Identify which cell holds the provided text, then report its (x, y) central coordinate. 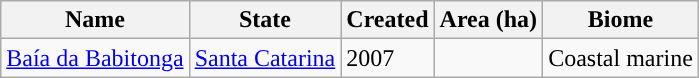
Created (388, 20)
Area (ha) (488, 20)
State (265, 20)
Santa Catarina (265, 58)
Baía da Babitonga (95, 58)
Coastal marine (621, 58)
Name (95, 20)
2007 (388, 58)
Biome (621, 20)
